For the text-containing cell, return its midpoint in [x, y] coordinate format. 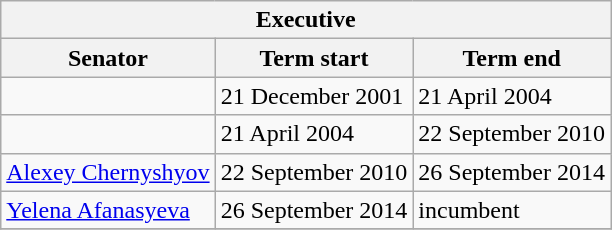
Senator [108, 58]
Term end [512, 58]
incumbent [512, 210]
21 December 2001 [314, 96]
Yelena Afanasyeva [108, 210]
Term start [314, 58]
Executive [306, 20]
Alexey Chernyshyov [108, 172]
